Scan for the cell matching the given text and deliver its (x, y) coordinate at center. 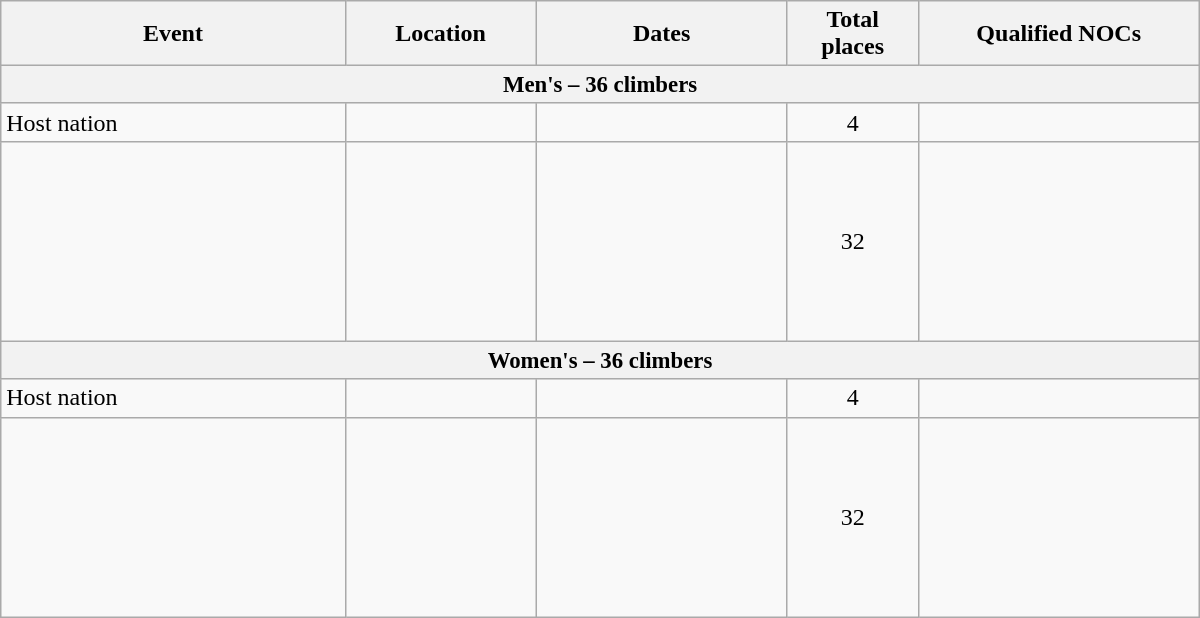
Event (173, 34)
Women's – 36 climbers (600, 361)
Dates (662, 34)
Qualified NOCs (1058, 34)
Total places (852, 34)
Men's – 36 climbers (600, 85)
Location (440, 34)
